Return the (x, y) coordinate for the center point of the cell that contains the specified text.  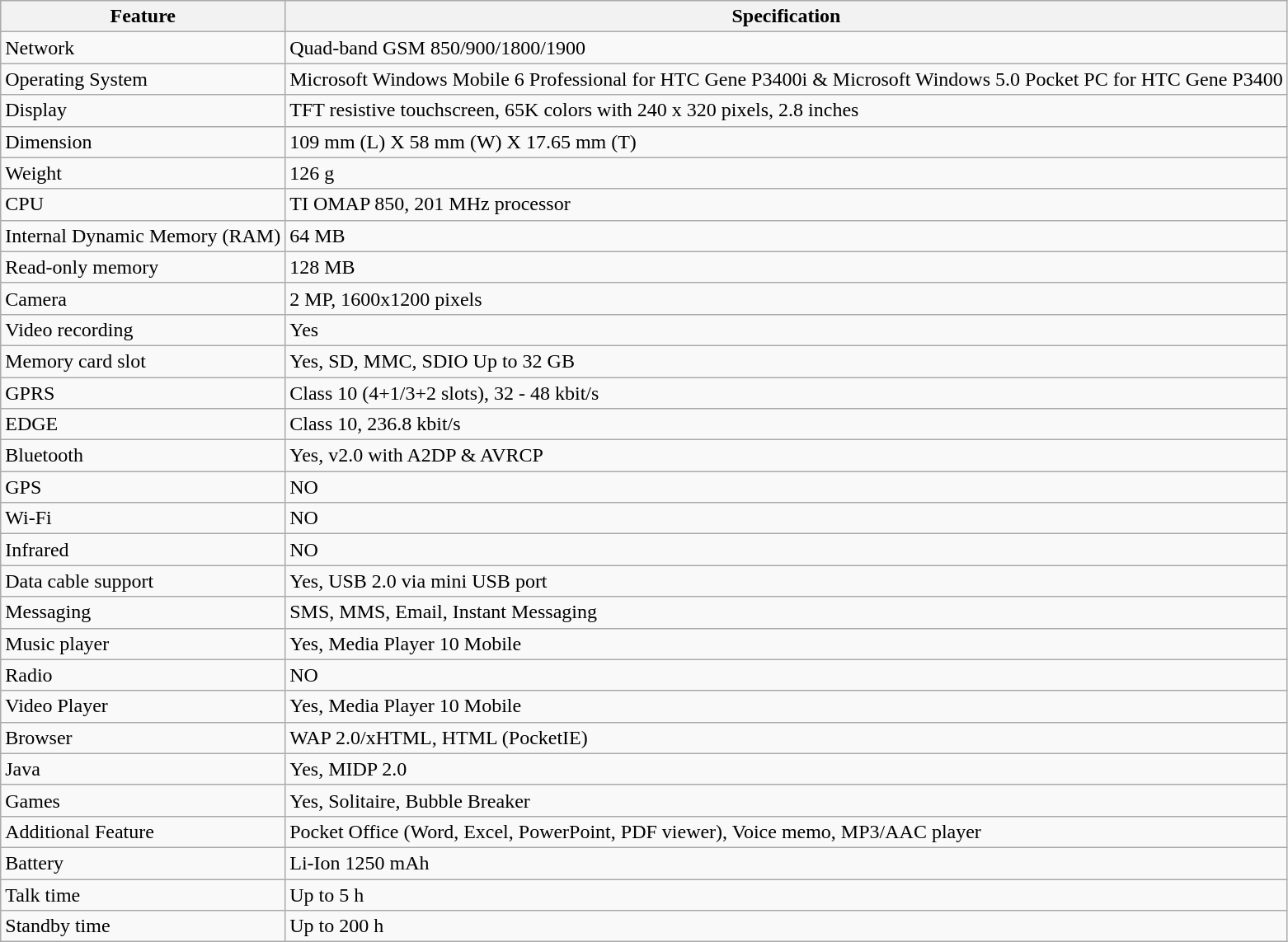
Java (143, 769)
Network (143, 48)
Up to 5 h (787, 894)
Video Player (143, 706)
Li-Ion 1250 mAh (787, 863)
Standby time (143, 926)
Yes, v2.0 with A2DP & AVRCP (787, 456)
TFT resistive touchscreen, 65K colors with 240 x 320 pixels, 2.8 inches (787, 110)
Yes, USB 2.0 via mini USB port (787, 581)
Yes, SD, MMC, SDIO Up to 32 GB (787, 361)
Yes, MIDP 2.0 (787, 769)
EDGE (143, 424)
Read-only memory (143, 267)
2 MP, 1600x1200 pixels (787, 298)
Quad-band GSM 850/900/1800/1900 (787, 48)
SMS, MMS, Email, Instant Messaging (787, 612)
64 MB (787, 236)
GPS (143, 487)
Games (143, 800)
Camera (143, 298)
Additional Feature (143, 832)
CPU (143, 204)
Radio (143, 675)
Yes, Solitaire, Bubble Breaker (787, 800)
Messaging (143, 612)
Wi-Fi (143, 518)
Data cable support (143, 581)
Class 10, 236.8 kbit/s (787, 424)
Dimension (143, 142)
126 g (787, 173)
Video recording (143, 330)
Feature (143, 16)
Browser (143, 738)
Yes (787, 330)
Music player (143, 644)
Battery (143, 863)
WAP 2.0/xHTML, HTML (PocketIE) (787, 738)
Operating System (143, 79)
Up to 200 h (787, 926)
Weight (143, 173)
Internal Dynamic Memory (RAM) (143, 236)
Memory card slot (143, 361)
Microsoft Windows Mobile 6 Professional for HTC Gene P3400i & Microsoft Windows 5.0 Pocket PC for HTC Gene P3400 (787, 79)
Bluetooth (143, 456)
Display (143, 110)
Talk time (143, 894)
GPRS (143, 393)
109 mm (L) X 58 mm (W) X 17.65 mm (T) (787, 142)
TI OMAP 850, 201 MHz processor (787, 204)
Specification (787, 16)
Infrared (143, 550)
128 MB (787, 267)
Pocket Office (Word, Excel, PowerPoint, PDF viewer), Voice memo, MP3/AAC player (787, 832)
Class 10 (4+1/3+2 slots), 32 - 48 kbit/s (787, 393)
